Scan for the cell matching the given text and deliver its [x, y] coordinate at center. 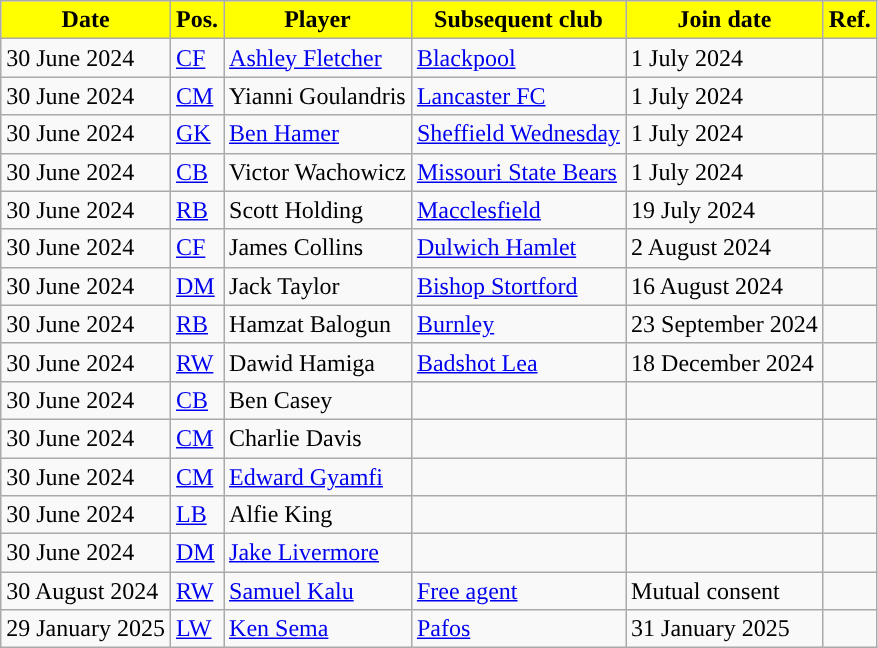
Free agent [518, 591]
Victor Wachowicz [318, 172]
Ken Sema [318, 629]
Player [318, 20]
LW [196, 629]
Jake Livermore [318, 553]
Badshot Lea [518, 362]
16 August 2024 [725, 286]
Scott Holding [318, 210]
Dawid Hamiga [318, 362]
Pafos [518, 629]
29 January 2025 [86, 629]
Burnley [518, 324]
Date [86, 20]
2 August 2024 [725, 248]
18 December 2024 [725, 362]
Sheffield Wednesday [518, 134]
Subsequent club [518, 20]
Charlie Davis [318, 438]
Blackpool [518, 58]
Mutual consent [725, 591]
Ben Hamer [318, 134]
Ref. [850, 20]
Pos. [196, 20]
LB [196, 515]
Join date [725, 20]
23 September 2024 [725, 324]
James Collins [318, 248]
Lancaster FC [518, 96]
Jack Taylor [318, 286]
Edward Gyamfi [318, 477]
31 January 2025 [725, 629]
Samuel Kalu [318, 591]
Macclesfield [518, 210]
Ashley Fletcher [318, 58]
Dulwich Hamlet [518, 248]
Ben Casey [318, 400]
Missouri State Bears [518, 172]
19 July 2024 [725, 210]
Bishop Stortford [518, 286]
Yianni Goulandris [318, 96]
GK [196, 134]
Alfie King [318, 515]
Hamzat Balogun [318, 324]
30 August 2024 [86, 591]
